Locate the cell with the specified text and output its (X, Y) center coordinate. 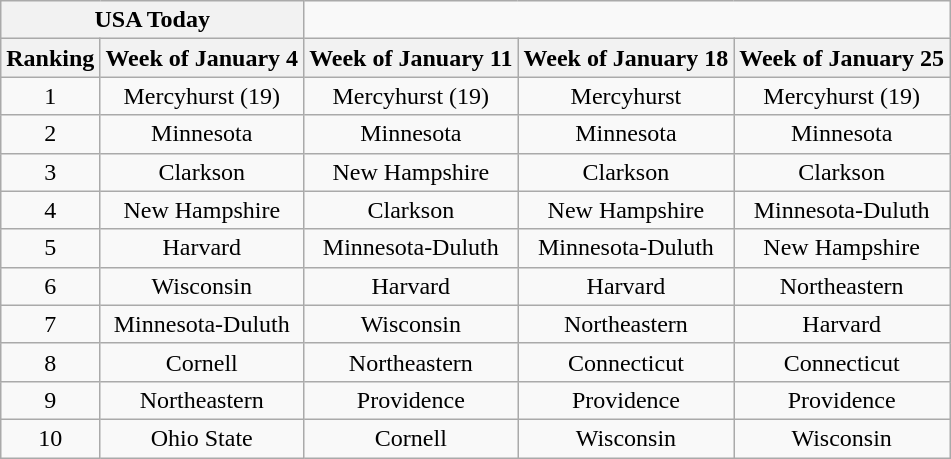
4 (50, 210)
Ohio State (202, 438)
3 (50, 172)
7 (50, 324)
1 (50, 96)
2 (50, 134)
Week of January 18 (626, 58)
USA Today (152, 20)
5 (50, 248)
Week of January 25 (842, 58)
Week of January 4 (202, 58)
Mercyhurst (626, 96)
10 (50, 438)
Ranking (50, 58)
6 (50, 286)
Week of January 11 (411, 58)
9 (50, 400)
8 (50, 362)
